Identify which cell holds the provided text, then report its (x, y) central coordinate. 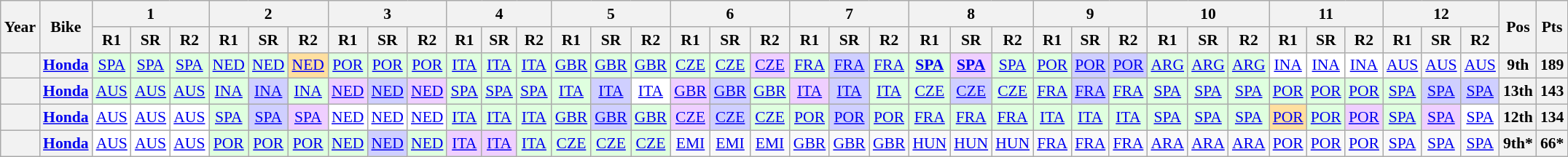
10 (1208, 14)
12th (1518, 118)
5 (611, 14)
3 (388, 14)
4 (498, 14)
9th (1518, 65)
Year (20, 26)
8 (971, 14)
Pos (1518, 26)
1 (151, 14)
7 (850, 14)
Bike (66, 26)
6 (730, 14)
13th (1518, 92)
12 (1441, 14)
143 (1552, 92)
11 (1326, 14)
9 (1090, 14)
2 (268, 14)
189 (1552, 65)
9th* (1518, 143)
134 (1552, 118)
Pts (1552, 26)
66* (1552, 143)
